Find where the given text appears and provide that cell's center as [X, Y] coordinate. 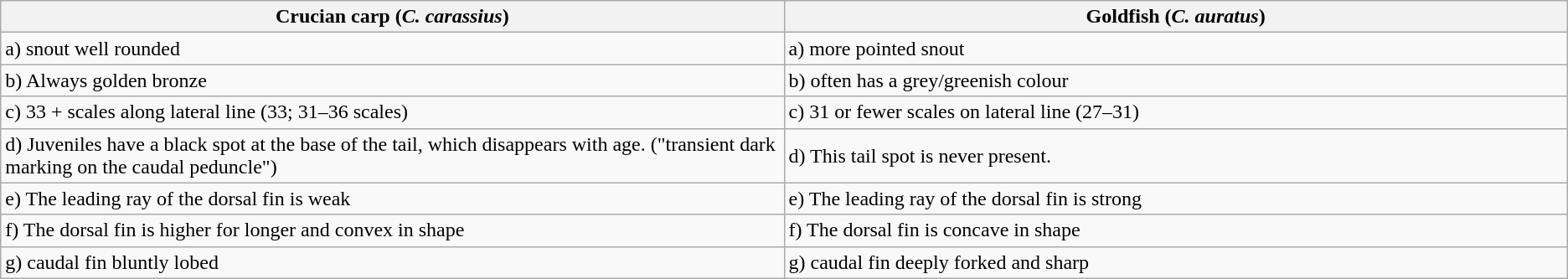
b) often has a grey/greenish colour [1176, 80]
f) The dorsal fin is higher for longer and convex in shape [392, 230]
g) caudal fin deeply forked and sharp [1176, 262]
e) The leading ray of the dorsal fin is strong [1176, 199]
d) This tail spot is never present. [1176, 156]
b) Always golden bronze [392, 80]
a) more pointed snout [1176, 49]
f) The dorsal fin is concave in shape [1176, 230]
d) Juveniles have a black spot at the base of the tail, which disappears with age. ("transient dark marking on the caudal peduncle") [392, 156]
Crucian carp (C. carassius) [392, 17]
g) caudal fin bluntly lobed [392, 262]
Goldfish (C. auratus) [1176, 17]
e) The leading ray of the dorsal fin is weak [392, 199]
c) 31 or fewer scales on lateral line (27–31) [1176, 112]
a) snout well rounded [392, 49]
c) 33 + scales along lateral line (33; 31–36 scales) [392, 112]
